Return the (x, y) coordinate for the center point of the cell that contains the specified text.  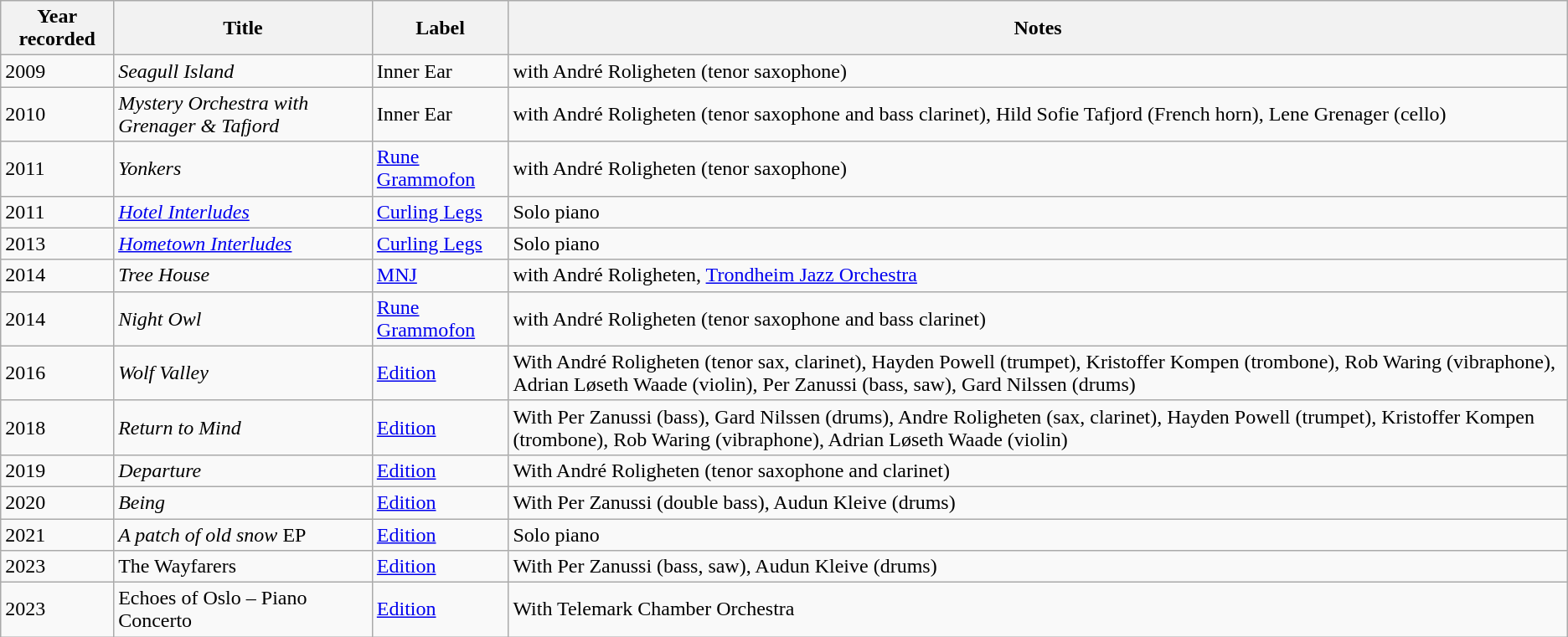
Yonkers (243, 169)
2010 (57, 114)
Being (243, 502)
MNJ (441, 275)
Departure (243, 470)
2018 (57, 427)
Notes (1038, 28)
A patch of old snow EP (243, 535)
2020 (57, 502)
Seagull Island (243, 71)
with André Roligheten (tenor saxophone and bass clarinet), Hild Sofie Tafjord (French horn), Lene Grenager (cello) (1038, 114)
Night Owl (243, 318)
With Per Zanussi (bass, saw), Audun Kleive (drums) (1038, 567)
With Telemark Chamber Orchestra (1038, 609)
with André Roligheten (tenor saxophone and bass clarinet) (1038, 318)
Year recorded (57, 28)
The Wayfarers (243, 567)
Tree House (243, 275)
Title (243, 28)
Mystery Orchestra with Grenager & Tafjord (243, 114)
Echoes of Oslo – Piano Concerto (243, 609)
Return to Mind (243, 427)
2013 (57, 244)
with André Roligheten, Trondheim Jazz Orchestra (1038, 275)
Hometown Interludes (243, 244)
With Per Zanussi (double bass), Audun Kleive (drums) (1038, 502)
2019 (57, 470)
Wolf Valley (243, 373)
Hotel Interludes (243, 212)
Label (441, 28)
2009 (57, 71)
2016 (57, 373)
2021 (57, 535)
With André Roligheten (tenor saxophone and clarinet) (1038, 470)
